Return [X, Y] of the center of cell containing provided text 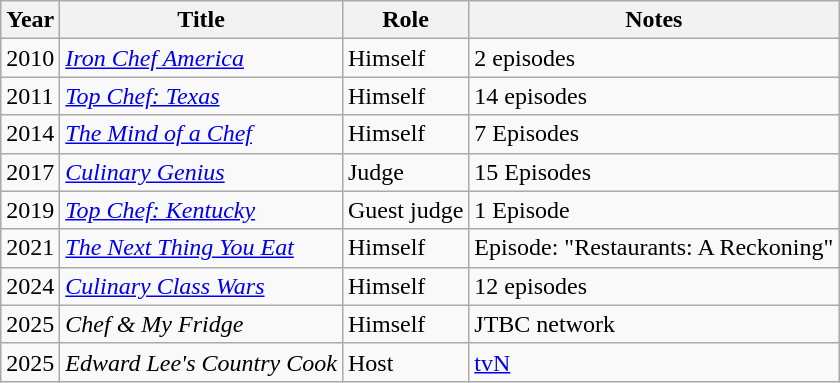
Guest judge [405, 210]
14 episodes [654, 96]
15 Episodes [654, 172]
JTBC network [654, 324]
2024 [30, 286]
Role [405, 20]
Judge [405, 172]
Culinary Class Wars [202, 286]
Top Chef: Kentucky [202, 210]
Host [405, 362]
7 Episodes [654, 134]
Edward Lee's Country Cook [202, 362]
Notes [654, 20]
Culinary Genius [202, 172]
2017 [30, 172]
Episode: "Restaurants: A Reckoning" [654, 248]
1 Episode [654, 210]
The Next Thing You Eat [202, 248]
The Mind of a Chef [202, 134]
2010 [30, 58]
2011 [30, 96]
Title [202, 20]
Year [30, 20]
2014 [30, 134]
tvN [654, 362]
2021 [30, 248]
2019 [30, 210]
Iron Chef America [202, 58]
12 episodes [654, 286]
Top Chef: Texas [202, 96]
Chef & My Fridge [202, 324]
2 episodes [654, 58]
